From the cell containing the given text, extract its center point as (X, Y) coordinate. 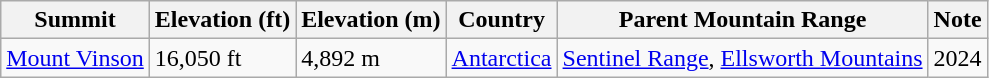
Antarctica (502, 58)
Elevation (ft) (222, 20)
Elevation (m) (371, 20)
Sentinel Range, Ellsworth Mountains (742, 58)
16,050 ft (222, 58)
4,892 m (371, 58)
Country (502, 20)
Parent Mountain Range (742, 20)
Summit (76, 20)
Mount Vinson (76, 58)
Note (958, 20)
2024 (958, 58)
